Return (X, Y) of the center of cell containing provided text 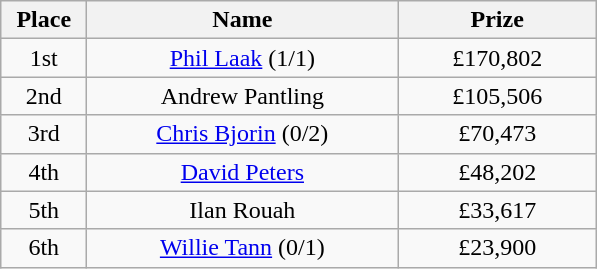
5th (44, 210)
Andrew Pantling (242, 96)
3rd (44, 134)
Willie Tann (0/1) (242, 248)
4th (44, 172)
Phil Laak (1/1) (242, 58)
6th (44, 248)
Name (242, 20)
Prize (498, 20)
£48,202 (498, 172)
£105,506 (498, 96)
£23,900 (498, 248)
2nd (44, 96)
Place (44, 20)
Ilan Rouah (242, 210)
David Peters (242, 172)
1st (44, 58)
£33,617 (498, 210)
Chris Bjorin (0/2) (242, 134)
£170,802 (498, 58)
£70,473 (498, 134)
